From the cell containing the given text, extract its center point as (x, y) coordinate. 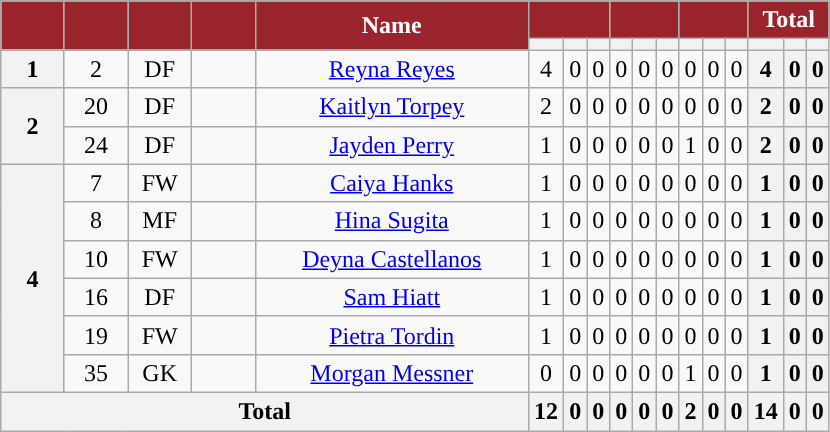
20 (96, 107)
12 (546, 411)
MF (160, 221)
19 (96, 335)
10 (96, 259)
35 (96, 373)
Hina Sugita (392, 221)
24 (96, 145)
Caiya Hanks (392, 183)
16 (96, 297)
8 (96, 221)
Morgan Messner (392, 373)
Jayden Perry (392, 145)
Pietra Tordin (392, 335)
Deyna Castellanos (392, 259)
Sam Hiatt (392, 297)
GK (160, 373)
Reyna Reyes (392, 69)
14 (766, 411)
7 (96, 183)
Name (392, 26)
Kaitlyn Torpey (392, 107)
